For the text-containing cell, return its midpoint in (x, y) coordinate format. 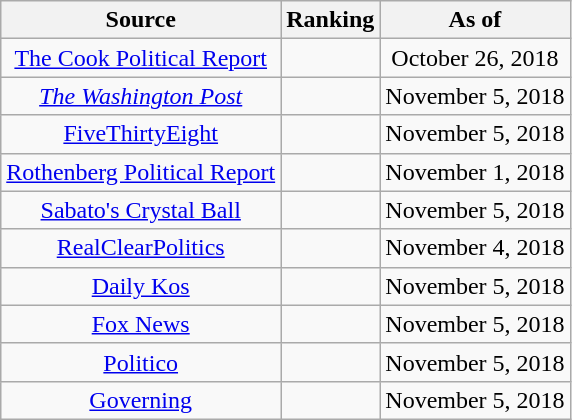
FiveThirtyEight (141, 134)
Sabato's Crystal Ball (141, 210)
November 1, 2018 (475, 172)
As of (475, 20)
Politico (141, 362)
RealClearPolitics (141, 248)
Rothenberg Political Report (141, 172)
October 26, 2018 (475, 58)
Daily Kos (141, 286)
Ranking (330, 20)
The Washington Post (141, 96)
Governing (141, 400)
The Cook Political Report (141, 58)
Source (141, 20)
Fox News (141, 324)
November 4, 2018 (475, 248)
